For the text-containing cell, return its midpoint in [x, y] coordinate format. 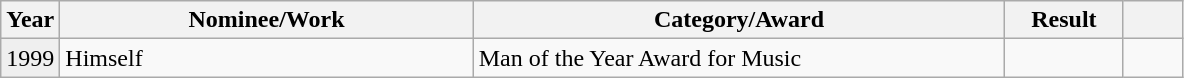
Man of the Year Award for Music [739, 58]
Nominee/Work [266, 20]
Year [30, 20]
Category/Award [739, 20]
Result [1064, 20]
Himself [266, 58]
1999 [30, 58]
